Return the [X, Y] coordinate for the center point of the cell that contains the specified text.  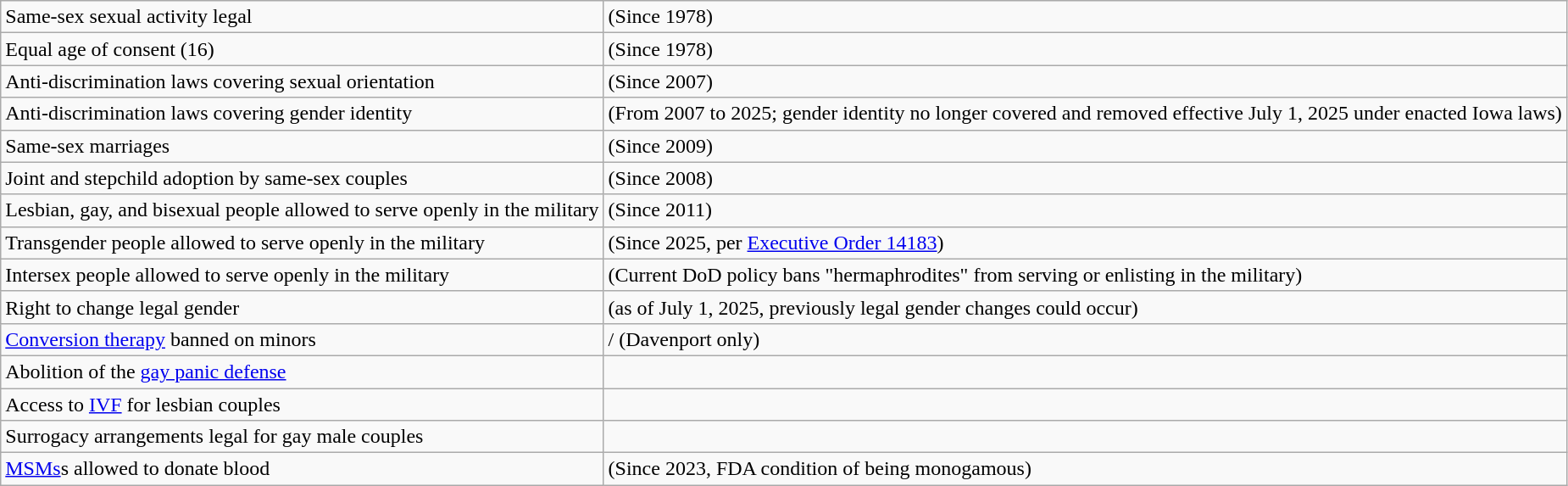
(Since 2007) [1085, 81]
Surrogacy arrangements legal for gay male couples [302, 437]
Equal age of consent (16) [302, 49]
MSMss allowed to donate blood [302, 469]
Anti-discrimination laws covering gender identity [302, 114]
(as of July 1, 2025, previously legal gender changes could occur) [1085, 307]
Joint and stepchild adoption by same-sex couples [302, 178]
Lesbian, gay, and bisexual people allowed to serve openly in the military [302, 210]
Abolition of the gay panic defense [302, 371]
Intersex people allowed to serve openly in the military [302, 275]
(Since 2011) [1085, 210]
Conversion therapy banned on minors [302, 339]
(Since 2025, per Executive Order 14183) [1085, 243]
(Current DoD policy bans "hermaphrodites" from serving or enlisting in the military) [1085, 275]
(Since 2009) [1085, 146]
/ (Davenport only) [1085, 339]
Transgender people allowed to serve openly in the military [302, 243]
(Since 2008) [1085, 178]
Anti-discrimination laws covering sexual orientation [302, 81]
Same-sex marriages [302, 146]
(Since 2023, FDA condition of being monogamous) [1085, 469]
Access to IVF for lesbian couples [302, 405]
(From 2007 to 2025; gender identity no longer covered and removed effective July 1, 2025 under enacted Iowa laws) [1085, 114]
Right to change legal gender [302, 307]
Same-sex sexual activity legal [302, 17]
